Pinpoint the cell where the given text exists, returning its (X, Y) midpoint coordinate. 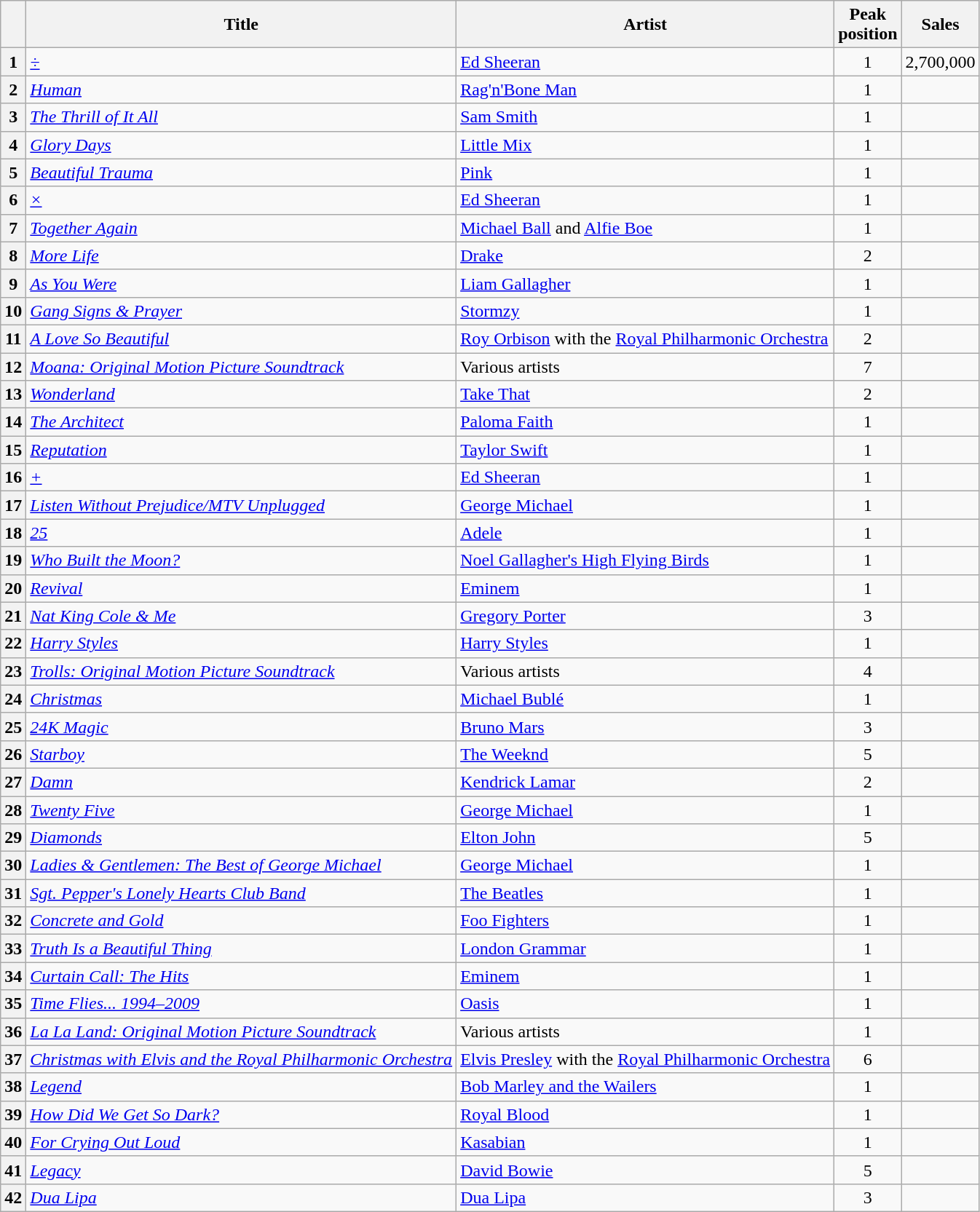
Adele (645, 533)
22 (13, 643)
21 (13, 616)
40 (13, 1142)
24K Magic (242, 726)
27 (13, 782)
Ladies & Gentlemen: The Best of George Michael (242, 866)
36 (13, 1031)
Roy Orbison with the Royal Philharmonic Orchestra (645, 338)
Little Mix (645, 145)
31 (13, 893)
Trolls: Original Motion Picture Soundtrack (242, 671)
Twenty Five (242, 810)
11 (13, 338)
35 (13, 1004)
32 (13, 921)
Human (242, 90)
The Beatles (645, 893)
Legend (242, 1087)
Christmas (242, 699)
Christmas with Elvis and the Royal Philharmonic Orchestra (242, 1059)
For Crying Out Loud (242, 1142)
Bob Marley and the Wailers (645, 1087)
Sales (941, 25)
37 (13, 1059)
10 (13, 311)
Noel Gallagher's High Flying Birds (645, 561)
Drake (645, 256)
8 (13, 256)
Truth Is a Beautiful Thing (242, 948)
42 (13, 1197)
39 (13, 1114)
23 (13, 671)
17 (13, 505)
Bruno Mars (645, 726)
19 (13, 561)
Who Built the Moon? (242, 561)
Starboy (242, 754)
20 (13, 588)
Taylor Swift (645, 450)
Kasabian (645, 1142)
Sam Smith (645, 117)
Legacy (242, 1170)
More Life (242, 256)
Kendrick Lamar (645, 782)
Diamonds (242, 838)
15 (13, 450)
Moana: Original Motion Picture Soundtrack (242, 366)
The Weeknd (645, 754)
2,700,000 (941, 62)
Artist (645, 25)
Paloma Faith (645, 422)
Together Again (242, 228)
Liam Gallagher (645, 283)
Nat King Cole & Me (242, 616)
Michael Ball and Alfie Boe (645, 228)
A Love So Beautiful (242, 338)
The Architect (242, 422)
13 (13, 395)
La La Land: Original Motion Picture Soundtrack (242, 1031)
London Grammar (645, 948)
Elvis Presley with the Royal Philharmonic Orchestra (645, 1059)
14 (13, 422)
Glory Days (242, 145)
Oasis (645, 1004)
Curtain Call: The Hits (242, 976)
As You Were (242, 283)
Michael Bublé (645, 699)
30 (13, 866)
Concrete and Gold (242, 921)
Reputation (242, 450)
Peakposition (868, 25)
Rag'n'Bone Man (645, 90)
Gang Signs & Prayer (242, 311)
9 (13, 283)
18 (13, 533)
Royal Blood (645, 1114)
34 (13, 976)
Listen Without Prejudice/MTV Unplugged (242, 505)
Take That (645, 395)
× (242, 200)
Sgt. Pepper's Lonely Hearts Club Band (242, 893)
24 (13, 699)
Beautiful Trauma (242, 173)
33 (13, 948)
Pink (645, 173)
David Bowie (645, 1170)
Time Flies... 1994–2009 (242, 1004)
The Thrill of It All (242, 117)
Gregory Porter (645, 616)
÷ (242, 62)
Stormzy (645, 311)
38 (13, 1087)
Wonderland (242, 395)
26 (13, 754)
16 (13, 478)
29 (13, 838)
41 (13, 1170)
Title (242, 25)
12 (13, 366)
Damn (242, 782)
Foo Fighters (645, 921)
+ (242, 478)
How Did We Get So Dark? (242, 1114)
Revival (242, 588)
28 (13, 810)
Elton John (645, 838)
